Capture the cell that displays the provided text and extract its [x, y] central coordinate. 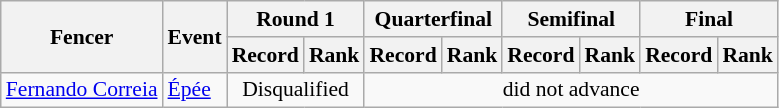
Event [195, 36]
did not advance [570, 90]
Final [709, 19]
Fencer [82, 36]
Fernando Correia [82, 90]
Disqualified [296, 90]
Épée [195, 90]
Semifinal [571, 19]
Round 1 [296, 19]
Quarterfinal [433, 19]
